Find where the given text appears and provide that cell's center as [x, y] coordinate. 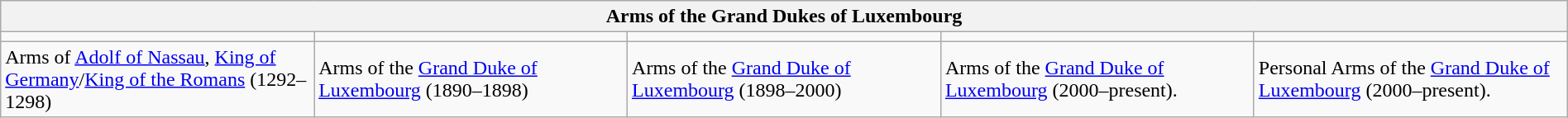
Arms of the Grand Dukes of Luxembourg [784, 17]
Personal Arms of the Grand Duke of Luxembourg (2000–present). [1411, 79]
Arms of the Grand Duke of Luxembourg (2000–present). [1097, 79]
Arms of the Grand Duke of Luxembourg (1898–2000) [784, 79]
Arms of the Grand Duke of Luxembourg (1890–1898) [471, 79]
Arms of Adolf of Nassau, King of Germany/King of the Romans (1292–1298) [157, 79]
